Identify which cell holds the provided text, then report its (X, Y) central coordinate. 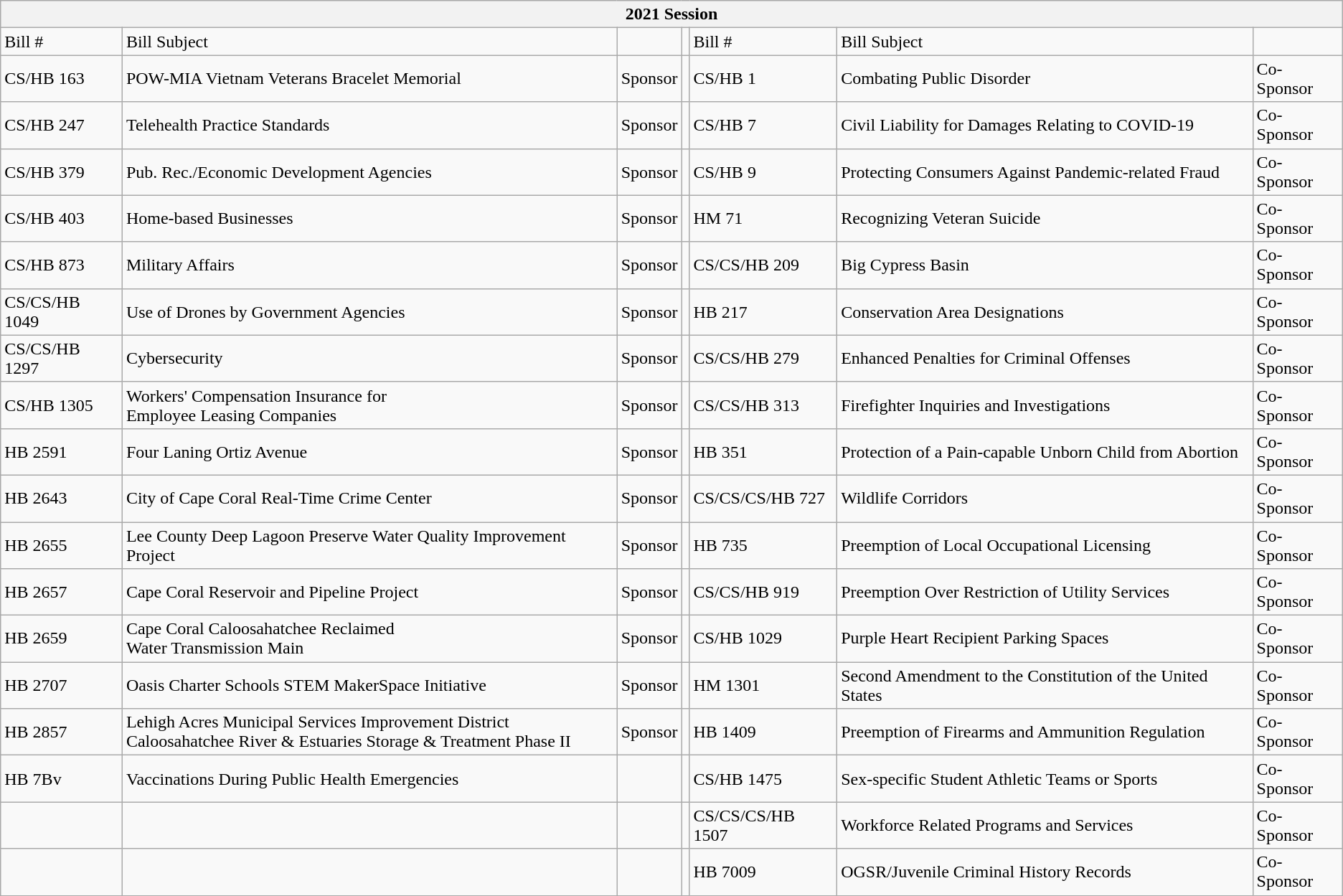
CS/CS/CS/HB 1507 (763, 825)
Recognizing Veteran Suicide (1045, 218)
CS/HB 873 (62, 265)
Pub. Rec./Economic Development Agencies (369, 172)
CS/HB 1029 (763, 638)
Preemption Over Restriction of Utility Services (1045, 593)
CS/HB 379 (62, 172)
CS/HB 163 (62, 79)
HM 71 (763, 218)
HB 7Bv (62, 779)
Civil Liability for Damages Relating to COVID-19 (1045, 125)
Home-based Businesses (369, 218)
Four Laning Ortiz Avenue (369, 452)
CS/HB 403 (62, 218)
Sex-specific Student Athletic Teams or Sports (1045, 779)
CS/HB 247 (62, 125)
HM 1301 (763, 686)
HB 2643 (62, 498)
HB 735 (763, 545)
Cape Coral Caloosahatchee ReclaimedWater Transmission Main (369, 638)
Purple Heart Recipient Parking Spaces (1045, 638)
HB 2657 (62, 593)
Firefighter Inquiries and Investigations (1045, 405)
CS/HB 7 (763, 125)
Combating Public Disorder (1045, 79)
Protection of a Pain-capable Unborn Child from Abortion (1045, 452)
HB 351 (763, 452)
HB 2591 (62, 452)
CS/HB 1 (763, 79)
HB 1409 (763, 732)
Wildlife Corridors (1045, 498)
Cape Coral Reservoir and Pipeline Project (369, 593)
Workers' Compensation Insurance forEmployee Leasing Companies (369, 405)
2021 Session (671, 14)
CS/CS/HB 1049 (62, 311)
CS/HB 9 (763, 172)
CS/CS/HB 279 (763, 359)
HB 2659 (62, 638)
OGSR/Juvenile Criminal History Records (1045, 872)
HB 7009 (763, 872)
CS/CS/HB 313 (763, 405)
Workforce Related Programs and Services (1045, 825)
CS/CS/CS/HB 727 (763, 498)
Enhanced Penalties for Criminal Offenses (1045, 359)
Preemption of Firearms and Ammunition Regulation (1045, 732)
Big Cypress Basin (1045, 265)
Lee County Deep Lagoon Preserve Water Quality Improvement Project (369, 545)
Conservation Area Designations (1045, 311)
Preemption of Local Occupational Licensing (1045, 545)
Protecting Consumers Against Pandemic-related Fraud (1045, 172)
CS/CS/HB 919 (763, 593)
Vaccinations During Public Health Emergencies (369, 779)
POW-MIA Vietnam Veterans Bracelet Memorial (369, 79)
HB 2707 (62, 686)
Lehigh Acres Municipal Services Improvement DistrictCaloosahatchee River & Estuaries Storage & Treatment Phase II (369, 732)
CS/CS/HB 209 (763, 265)
Military Affairs (369, 265)
City of Cape Coral Real-Time Crime Center (369, 498)
CS/HB 1475 (763, 779)
HB 2857 (62, 732)
HB 217 (763, 311)
HB 2655 (62, 545)
Second Amendment to the Constitution of the United States (1045, 686)
CS/HB 1305 (62, 405)
CS/CS/HB 1297 (62, 359)
Use of Drones by Government Agencies (369, 311)
Oasis Charter Schools STEM MakerSpace Initiative (369, 686)
Cybersecurity (369, 359)
Telehealth Practice Standards (369, 125)
